Search for the cell housing the specified text and yield its [X, Y] center coordinate. 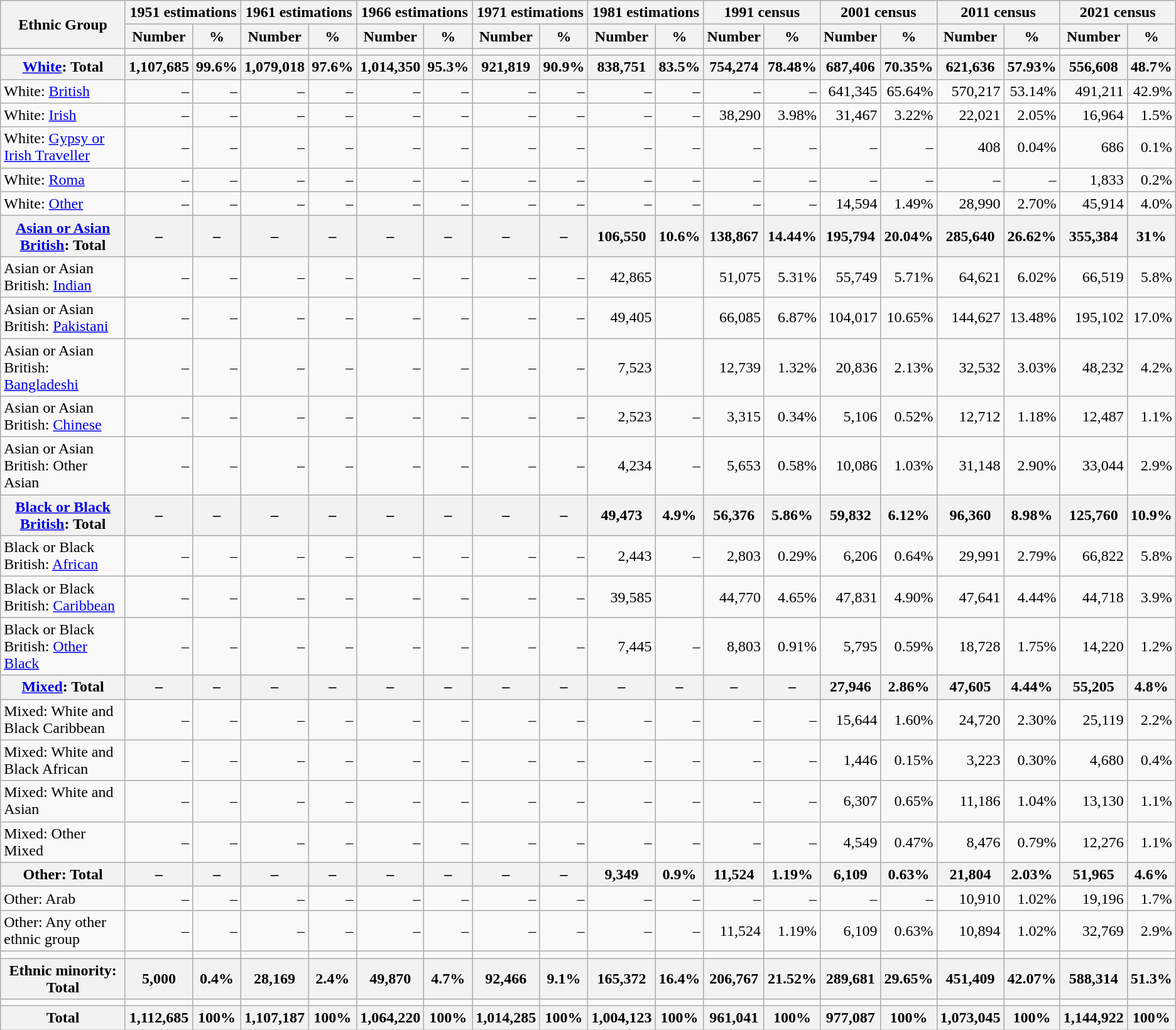
Total [63, 1018]
12,487 [1093, 417]
1,073,045 [970, 1018]
55,749 [851, 276]
0.52% [908, 417]
686 [1093, 147]
4,680 [1093, 760]
588,314 [1093, 978]
16.4% [680, 978]
20,836 [851, 367]
9.1% [564, 978]
White: Roma [63, 180]
14.44% [792, 236]
Asian or Asian British: Bangladeshi [63, 367]
4,549 [851, 842]
641,345 [851, 91]
90.9% [564, 67]
556,608 [1093, 67]
21.52% [792, 978]
1.7% [1151, 898]
2.30% [1032, 720]
6,206 [851, 556]
59,832 [851, 515]
2021 census [1118, 13]
49,473 [622, 515]
2.86% [908, 687]
1,079,018 [275, 67]
4.2% [1151, 367]
1961 estimations [299, 13]
51.3% [1151, 978]
3.98% [792, 115]
2.70% [1032, 203]
1,107,685 [158, 67]
16,964 [1093, 115]
1,144,922 [1093, 1018]
83.5% [680, 67]
1,014,285 [506, 1018]
13.48% [1032, 318]
66,085 [734, 318]
5,795 [851, 646]
6.02% [1032, 276]
2.79% [1032, 556]
Black or Black British: Other Black [63, 646]
0.65% [908, 801]
48.7% [1151, 67]
Asian or Asian British: Pakistani [63, 318]
22,021 [970, 115]
10.65% [908, 318]
3.22% [908, 115]
6,307 [851, 801]
12,739 [734, 367]
97.6% [333, 67]
2.4% [333, 978]
15,644 [851, 720]
1.04% [1032, 801]
104,017 [851, 318]
13,130 [1093, 801]
491,211 [1093, 91]
47,605 [970, 687]
56,376 [734, 515]
Other: Total [63, 874]
2001 census [878, 13]
White: British [63, 91]
42,865 [622, 276]
2,803 [734, 556]
0.29% [792, 556]
19,196 [1093, 898]
5.71% [908, 276]
55,205 [1093, 687]
1.2% [1151, 646]
4.65% [792, 597]
0.9% [680, 874]
11,186 [970, 801]
0.2% [1151, 180]
42.07% [1032, 978]
39,585 [622, 597]
Mixed: White and Asian [63, 801]
0.58% [792, 466]
White: Irish [63, 115]
45,914 [1093, 203]
27,946 [851, 687]
1,014,350 [391, 67]
95.3% [449, 67]
2.13% [908, 367]
Asian or Asian British: Indian [63, 276]
10,894 [970, 931]
2011 census [998, 13]
0.64% [908, 556]
31% [1151, 236]
18,728 [970, 646]
Asian or Asian British: Other Asian [63, 466]
5.31% [792, 276]
57.93% [1032, 67]
29.65% [908, 978]
4.8% [1151, 687]
1.60% [908, 720]
Mixed: White and Black Caribbean [63, 720]
4.9% [680, 515]
838,751 [622, 67]
20.04% [908, 236]
3.03% [1032, 367]
4.0% [1151, 203]
0.47% [908, 842]
5,653 [734, 466]
31,467 [851, 115]
1.18% [1032, 417]
65.64% [908, 91]
1,107,187 [275, 1018]
12,712 [970, 417]
1.75% [1032, 646]
285,640 [970, 236]
5.86% [792, 515]
53.14% [1032, 91]
355,384 [1093, 236]
Black or Black British: Total [63, 515]
Mixed: White and Black African [63, 760]
9,349 [622, 874]
3.9% [1151, 597]
Ethnic Group [63, 24]
165,372 [622, 978]
10.6% [680, 236]
2.03% [1032, 874]
31,148 [970, 466]
2,523 [622, 417]
14,220 [1093, 646]
14,594 [851, 203]
0.15% [908, 760]
2.2% [1151, 720]
66,822 [1093, 556]
44,718 [1093, 597]
33,044 [1093, 466]
451,409 [970, 978]
White: Total [63, 67]
195,794 [851, 236]
1981 estimations [646, 13]
1,446 [851, 760]
10,086 [851, 466]
Asian or Asian British: Total [63, 236]
144,627 [970, 318]
408 [970, 147]
Mixed: Total [63, 687]
25,119 [1093, 720]
7,523 [622, 367]
51,075 [734, 276]
49,405 [622, 318]
8.98% [1032, 515]
4.6% [1151, 874]
8,476 [970, 842]
0.91% [792, 646]
4.90% [908, 597]
47,831 [851, 597]
0.30% [1032, 760]
4,234 [622, 466]
47,641 [970, 597]
49,870 [391, 978]
2,443 [622, 556]
92,466 [506, 978]
70.35% [908, 67]
1.49% [908, 203]
66,519 [1093, 276]
0.04% [1032, 147]
0.59% [908, 646]
4.7% [449, 978]
570,217 [970, 91]
Ethnic minority: Total [63, 978]
78.48% [792, 67]
Asian or Asian British: Chinese [63, 417]
977,087 [851, 1018]
0.79% [1032, 842]
687,406 [851, 67]
Black or Black British: African [63, 556]
38,290 [734, 115]
1,004,123 [622, 1018]
17.0% [1151, 318]
32,769 [1093, 931]
42.9% [1151, 91]
44,770 [734, 597]
6.12% [908, 515]
12,276 [1093, 842]
6.87% [792, 318]
10.9% [1151, 515]
1.03% [908, 466]
White: Other [63, 203]
1991 census [761, 13]
5,106 [851, 417]
106,550 [622, 236]
White: Gypsy or Irish Traveller [63, 147]
1966 estimations [415, 13]
1,112,685 [158, 1018]
138,867 [734, 236]
621,636 [970, 67]
1.5% [1151, 115]
7,445 [622, 646]
Other: Arab [63, 898]
96,360 [970, 515]
1.32% [792, 367]
99.6% [217, 67]
3,223 [970, 760]
29,991 [970, 556]
8,803 [734, 646]
26.62% [1032, 236]
64,621 [970, 276]
Other: Any other ethnic group [63, 931]
32,532 [970, 367]
Mixed: Other Mixed [63, 842]
195,102 [1093, 318]
5,000 [158, 978]
1,064,220 [391, 1018]
3,315 [734, 417]
Black or Black British: Caribbean [63, 597]
1971 estimations [530, 13]
125,760 [1093, 515]
0.34% [792, 417]
2.90% [1032, 466]
48,232 [1093, 367]
24,720 [970, 720]
289,681 [851, 978]
206,767 [734, 978]
1951 estimations [183, 13]
921,819 [506, 67]
28,169 [275, 978]
754,274 [734, 67]
2.05% [1032, 115]
21,804 [970, 874]
28,990 [970, 203]
961,041 [734, 1018]
0.1% [1151, 147]
1,833 [1093, 180]
51,965 [1093, 874]
10,910 [970, 898]
